Find where the given text appears and provide that cell's center as (X, Y) coordinate. 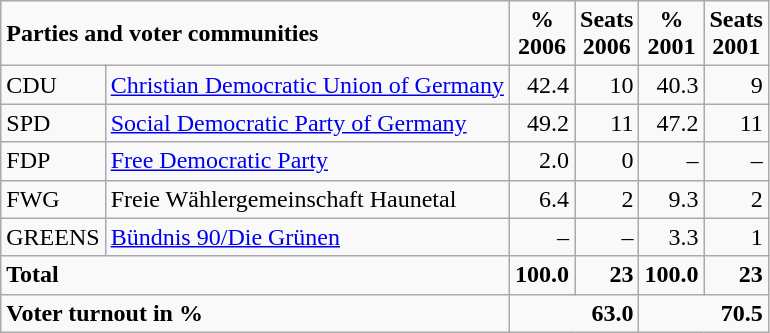
Freie Wählergemeinschaft Haunetal (307, 199)
9.3 (672, 199)
9 (736, 85)
0 (607, 161)
70.5 (704, 313)
49.2 (542, 123)
%2006 (542, 34)
47.2 (672, 123)
2.0 (542, 161)
6.4 (542, 199)
Total (256, 275)
FWG (53, 199)
Seats2006 (607, 34)
SPD (53, 123)
Christian Democratic Union of Germany (307, 85)
Free Democratic Party (307, 161)
42.4 (542, 85)
3.3 (672, 237)
Seats2001 (736, 34)
63.0 (574, 313)
Parties and voter communities (256, 34)
%2001 (672, 34)
GREENS (53, 237)
40.3 (672, 85)
1 (736, 237)
10 (607, 85)
CDU (53, 85)
Social Democratic Party of Germany (307, 123)
Bündnis 90/Die Grünen (307, 237)
FDP (53, 161)
Voter turnout in % (256, 313)
